Locate the cell with the specified text and output its (X, Y) center coordinate. 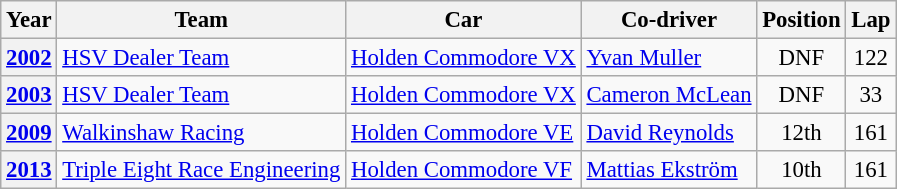
Co-driver (669, 20)
10th (802, 170)
2013 (29, 170)
Cameron McLean (669, 95)
Holden Commodore VF (464, 170)
Year (29, 20)
33 (871, 95)
122 (871, 58)
2003 (29, 95)
2002 (29, 58)
Car (464, 20)
Mattias Ekström (669, 170)
12th (802, 133)
Walkinshaw Racing (202, 133)
David Reynolds (669, 133)
2009 (29, 133)
Position (802, 20)
Holden Commodore VE (464, 133)
Lap (871, 20)
Yvan Muller (669, 58)
Team (202, 20)
Triple Eight Race Engineering (202, 170)
